Find where the given text appears and provide that cell's center as [x, y] coordinate. 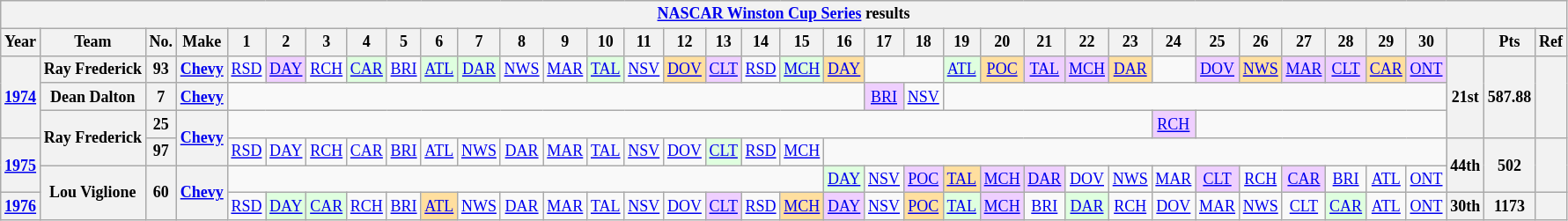
6 [439, 42]
NASCAR Winston Cup Series results [784, 14]
3 [327, 42]
19 [961, 42]
5 [403, 42]
29 [1386, 42]
11 [644, 42]
502 [1510, 166]
2 [286, 42]
1 [247, 42]
9 [565, 42]
44th [1465, 166]
21st [1465, 97]
1974 [21, 97]
Team [92, 42]
93 [160, 69]
30th [1465, 206]
17 [884, 42]
15 [802, 42]
21 [1044, 42]
27 [1304, 42]
1975 [21, 166]
60 [160, 193]
Year [21, 42]
587.88 [1510, 97]
18 [923, 42]
30 [1426, 42]
1976 [21, 206]
97 [160, 151]
13 [724, 42]
Lou Viglione [92, 193]
8 [521, 42]
Dean Dalton [92, 97]
4 [367, 42]
10 [606, 42]
24 [1174, 42]
16 [844, 42]
23 [1130, 42]
12 [685, 42]
26 [1261, 42]
Make [202, 42]
Pts [1510, 42]
22 [1087, 42]
Ref [1551, 42]
28 [1346, 42]
14 [761, 42]
20 [1002, 42]
1173 [1510, 206]
No. [160, 42]
